Identify which cell holds the provided text, then report its (x, y) central coordinate. 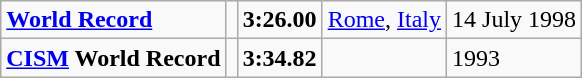
Rome, Italy (384, 20)
3:34.82 (280, 58)
CISM World Record (114, 58)
World Record (114, 20)
1993 (514, 58)
3:26.00 (280, 20)
14 July 1998 (514, 20)
